Determine the [X, Y] coordinate at the center of the cell enclosing the given text.  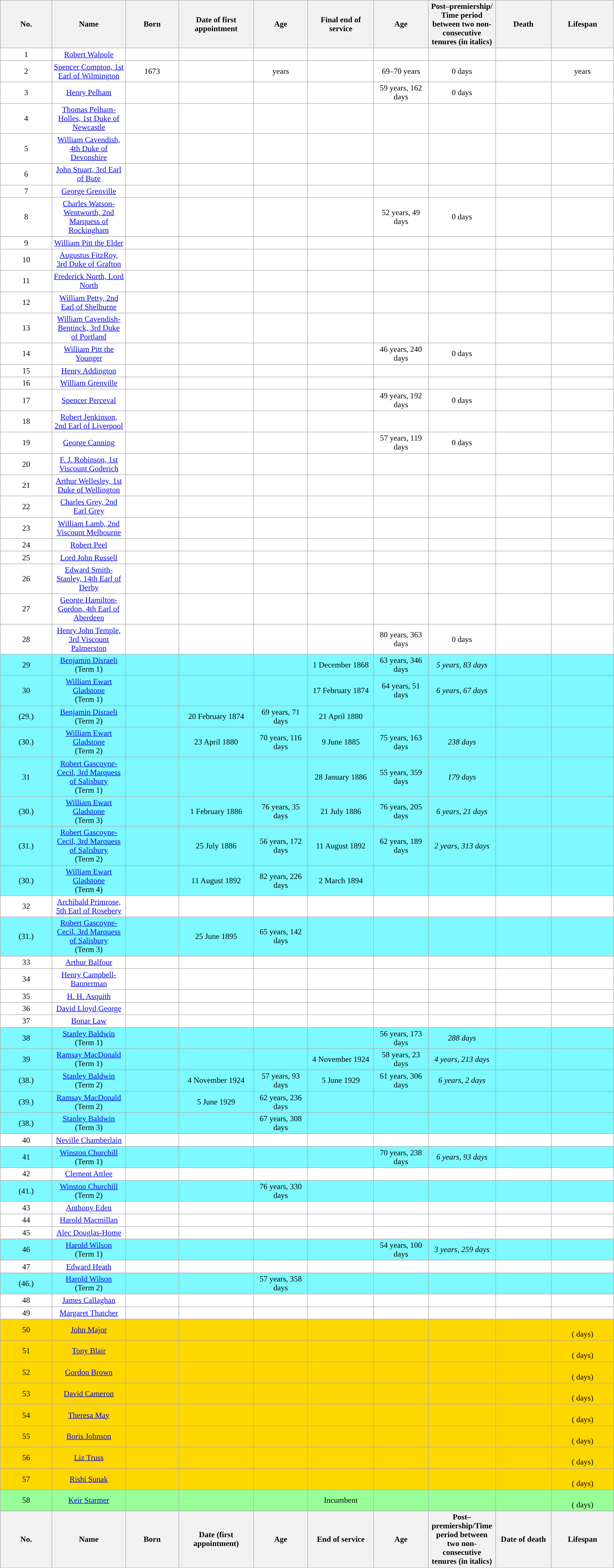
Stanley Baldwin(Term 1) [89, 1038]
4 [26, 118]
Harold Wilson(Term 1) [89, 1250]
Keir Starmer [89, 1500]
52 [26, 1372]
Charles Watson-Wentworth, 2nd Marquess of Rockingham [89, 217]
35 [26, 996]
69 years, 71 days [281, 717]
Ramsay MacDonald(Term 2) [89, 1102]
William Ewart Gladstone(Term 2) [89, 742]
Edward Smith-Stanley, 14th Earl of Derby [89, 579]
Arthur Balfour [89, 962]
29 [26, 665]
21 April 1880 [341, 717]
Thomas Pelham-Holles, 1st Duke of Newcastle [89, 118]
44 [26, 1220]
Neville Chamberlain [89, 1140]
56 years, 172 days [281, 846]
288 days [462, 1038]
1 December 1868 [341, 665]
69–70 years [401, 71]
Bonar Law [89, 1021]
28 January 1886 [341, 777]
Death [523, 24]
F. J. Robinson, 1st Viscount Goderich [89, 464]
9 [26, 243]
56 years, 173 days [401, 1038]
41 [26, 1157]
76 years, 35 days [281, 811]
Spencer Perceval [89, 400]
4 years, 213 days [462, 1060]
26 [26, 579]
5 years, 83 days [462, 665]
Robert Peel [89, 545]
Winston Churchill(Term 2) [89, 1191]
Henry Pelham [89, 92]
6 years, 21 days [462, 811]
(39.) [26, 1102]
6 years, 93 days [462, 1157]
William Cavendish, 4th Duke of Devonshire [89, 149]
2 [26, 71]
57 years, 93 days [281, 1081]
16 [26, 383]
19 [26, 443]
34 [26, 979]
33 [26, 962]
Henry Addington [89, 371]
William Grenville [89, 383]
54 [26, 1415]
William Pitt the Elder [89, 243]
42 [26, 1174]
57 years, 119 days [401, 443]
53 [26, 1394]
2 March 1894 [341, 881]
54 years, 100 days [401, 1250]
12 [26, 302]
6 years, 2 days [462, 1081]
2 years, 313 days [462, 846]
48 [26, 1300]
Robert Gascoyne-Cecil, 3rd Marquess of Salisbury(Term 2) [89, 846]
6 years, 67 days [462, 691]
62 years, 189 days [401, 846]
49 years, 192 days [401, 400]
(46.) [26, 1283]
21 [26, 485]
Robert Jenkinson, 2nd Earl of Liverpool [89, 422]
William Pitt the Younger [89, 354]
20 February 1874 [216, 717]
6 [26, 174]
25 July 1886 [216, 846]
31 [26, 777]
5 [26, 149]
1673 [152, 71]
End of service [341, 1539]
Winston Churchill(Term 1) [89, 1157]
Benjamin Disraeli(Term 1) [89, 665]
70 years, 116 days [281, 742]
Charles Grey, 2nd Earl Grey [89, 507]
11 [26, 281]
Harold Wilson(Term 2) [89, 1283]
238 days [462, 742]
Robert Gascoyne-Cecil, 3rd Marquess of Salisbury(Term 1) [89, 777]
58 years, 23 days [401, 1060]
70 years, 238 days [401, 1157]
32 [26, 906]
76 years, 205 days [401, 811]
Anthony Eden [89, 1208]
William Petty, 2nd Earl of Shelburne [89, 302]
Henry Campbell-Bannerman [89, 979]
75 years, 163 days [401, 742]
Henry John Temple, 3rd Viscount Palmerston [89, 639]
61 years, 306 days [401, 1081]
John Stuart, 3rd Earl of Bute [89, 174]
57 years, 358 days [281, 1283]
13 [26, 328]
179 days [462, 777]
55 [26, 1437]
7 [26, 191]
15 [26, 371]
Theresa May [89, 1415]
43 [26, 1208]
William Ewart Gladstone(Term 3) [89, 811]
50 [26, 1330]
8 [26, 217]
Edward Heath [89, 1266]
Robert Gascoyne-Cecil, 3rd Marquess of Salisbury(Term 3) [89, 936]
Clement Attlee [89, 1174]
21 July 1886 [341, 811]
63 years, 346 days [401, 665]
(41.) [26, 1191]
56 [26, 1458]
62 years, 236 days [281, 1102]
14 [26, 354]
Benjamin Disraeli(Term 2) [89, 717]
Incumbent [341, 1500]
52 years, 49 days [401, 217]
William Lamb, 2nd Viscount Melbourne [89, 528]
58 [26, 1500]
57 [26, 1479]
H. H. Asquith [89, 996]
Date (first appointment) [216, 1539]
Stanley Baldwin(Term 3) [89, 1123]
Boris Johnson [89, 1437]
47 [26, 1266]
38 [26, 1038]
76 years, 330 days [281, 1191]
David Lloyd George [89, 1008]
23 April 1880 [216, 742]
3 [26, 92]
55 years, 359 days [401, 777]
Harold Macmillan [89, 1220]
25 June 1895 [216, 936]
William Cavendish-Bentinck, 3rd Duke of Portland [89, 328]
64 years, 51 days [401, 691]
Gordon Brown [89, 1372]
Tony Blair [89, 1351]
Archibald Primrose, 5th Earl of Rosebery [89, 906]
25 [26, 557]
18 [26, 422]
30 [26, 691]
1 [26, 54]
William Ewart Gladstone(Term 1) [89, 691]
Robert Walpole [89, 54]
George Canning [89, 443]
Date of death [523, 1539]
22 [26, 507]
Margaret Thatcher [89, 1313]
John Major [89, 1330]
46 years, 240 days [401, 354]
10 [26, 260]
Final end of service [341, 24]
40 [26, 1140]
George Grenville [89, 191]
David Cameron [89, 1394]
Ramsay MacDonald(Term 1) [89, 1060]
80 years, 363 days [401, 639]
20 [26, 464]
Date of first appointment [216, 24]
George Hamilton-Gordon, 4th Earl of Aberdeen [89, 609]
17 [26, 400]
Lord John Russell [89, 557]
67 years, 308 days [281, 1123]
27 [26, 609]
65 years, 142 days [281, 936]
James Callaghan [89, 1300]
(29.) [26, 717]
46 [26, 1250]
51 [26, 1351]
Augustus FitzRoy, 3rd Duke of Grafton [89, 260]
William Ewart Gladstone(Term 4) [89, 881]
49 [26, 1313]
Rishi Sunak [89, 1479]
Arthur Wellesley, 1st Duke of Wellington [89, 485]
39 [26, 1060]
Liz Truss [89, 1458]
Alec Douglas-Home [89, 1233]
9 June 1885 [341, 742]
45 [26, 1233]
37 [26, 1021]
82 years, 226 days [281, 881]
36 [26, 1008]
1 February 1886 [216, 811]
59 years, 162 days [401, 92]
23 [26, 528]
Stanley Baldwin(Term 2) [89, 1081]
3 years, 259 days [462, 1250]
28 [26, 639]
Spencer Compton, 1st Earl of Wilmington [89, 71]
17 February 1874 [341, 691]
24 [26, 545]
Frederick North, Lord North [89, 281]
